Provide the [x, y] coordinate of the cell's center where the given text is located.  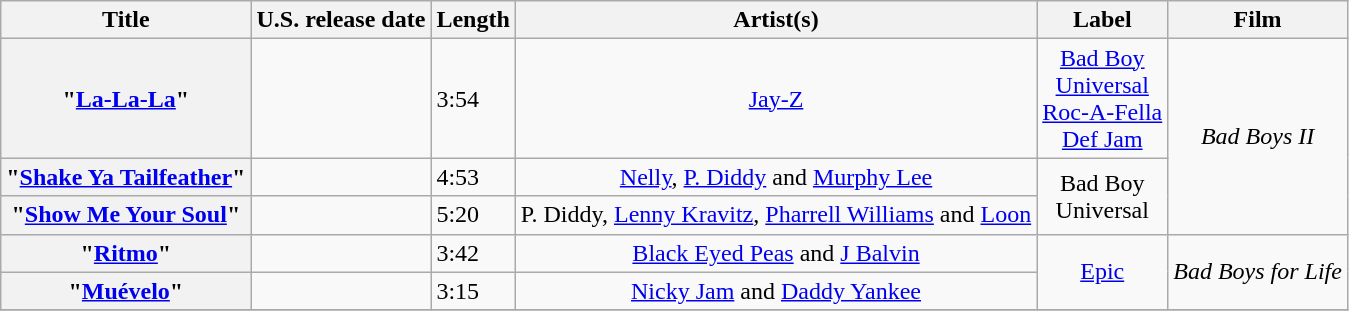
"Ritmo" [126, 253]
Black Eyed Peas and J Balvin [776, 253]
"La-La-La" [126, 98]
Jay-Z [776, 98]
3:54 [473, 98]
Nelly, P. Diddy and Murphy Lee [776, 177]
Title [126, 20]
Epic [1102, 272]
U.S. release date [341, 20]
P. Diddy, Lenny Kravitz, Pharrell Williams and Loon [776, 215]
Artist(s) [776, 20]
Bad Boys for Life [1258, 272]
"Show Me Your Soul" [126, 215]
Length [473, 20]
Bad BoyUniversal [1102, 196]
Bad BoyUniversalRoc-A-FellaDef Jam [1102, 98]
Bad Boys II [1258, 136]
"Shake Ya Tailfeather" [126, 177]
Nicky Jam and Daddy Yankee [776, 291]
"Muévelo" [126, 291]
4:53 [473, 177]
5:20 [473, 215]
Label [1102, 20]
3:15 [473, 291]
Film [1258, 20]
3:42 [473, 253]
